From the cell containing the given text, extract its center point as [x, y] coordinate. 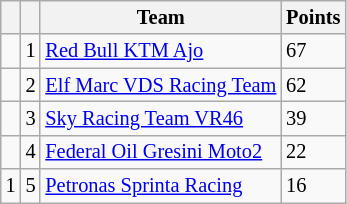
5 [31, 186]
Red Bull KTM Ajo [160, 51]
4 [31, 152]
67 [313, 51]
22 [313, 152]
Federal Oil Gresini Moto2 [160, 152]
Points [313, 17]
Team [160, 17]
Sky Racing Team VR46 [160, 118]
3 [31, 118]
16 [313, 186]
2 [31, 85]
Petronas Sprinta Racing [160, 186]
62 [313, 85]
39 [313, 118]
Elf Marc VDS Racing Team [160, 85]
